Locate the cell with the specified text and output its (x, y) center coordinate. 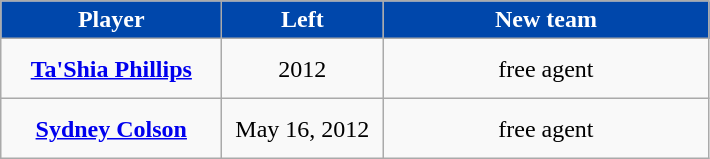
May 16, 2012 (302, 129)
Player (112, 20)
Sydney Colson (112, 129)
2012 (302, 69)
Left (302, 20)
New team (546, 20)
Ta'Shia Phillips (112, 69)
